From the cell containing the given text, extract its center point as (X, Y) coordinate. 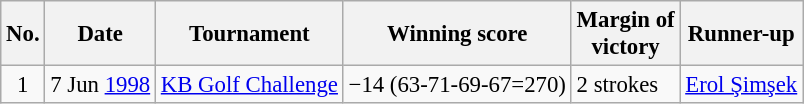
Margin ofvictory (626, 34)
Tournament (249, 34)
Date (100, 34)
1 (23, 85)
Erol Şimşek (742, 85)
No. (23, 34)
Runner-up (742, 34)
KB Golf Challenge (249, 85)
−14 (63-71-69-67=270) (457, 85)
Winning score (457, 34)
2 strokes (626, 85)
7 Jun 1998 (100, 85)
